From the cell containing the given text, extract its center point as (x, y) coordinate. 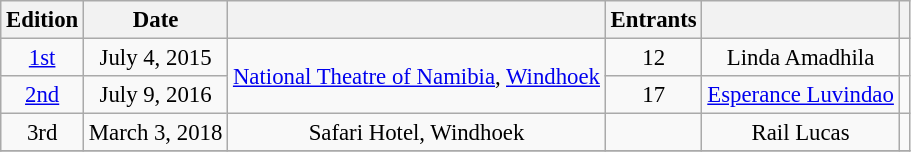
Rail Lucas (800, 133)
2nd (42, 95)
1st (42, 58)
17 (654, 95)
Entrants (654, 20)
12 (654, 58)
Date (156, 20)
Safari Hotel, Windhoek (417, 133)
Edition (42, 20)
July 9, 2016 (156, 95)
March 3, 2018 (156, 133)
July 4, 2015 (156, 58)
Esperance Luvindao (800, 95)
Linda Amadhila (800, 58)
National Theatre of Namibia, Windhoek (417, 76)
3rd (42, 133)
